For the text-containing cell, return its midpoint in [X, Y] coordinate format. 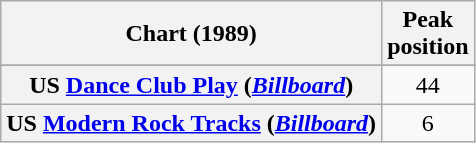
Chart (1989) [192, 34]
44 [428, 85]
US Modern Rock Tracks (Billboard) [192, 123]
6 [428, 123]
US Dance Club Play (Billboard) [192, 85]
Peakposition [428, 34]
